Capture the cell that displays the provided text and extract its (x, y) central coordinate. 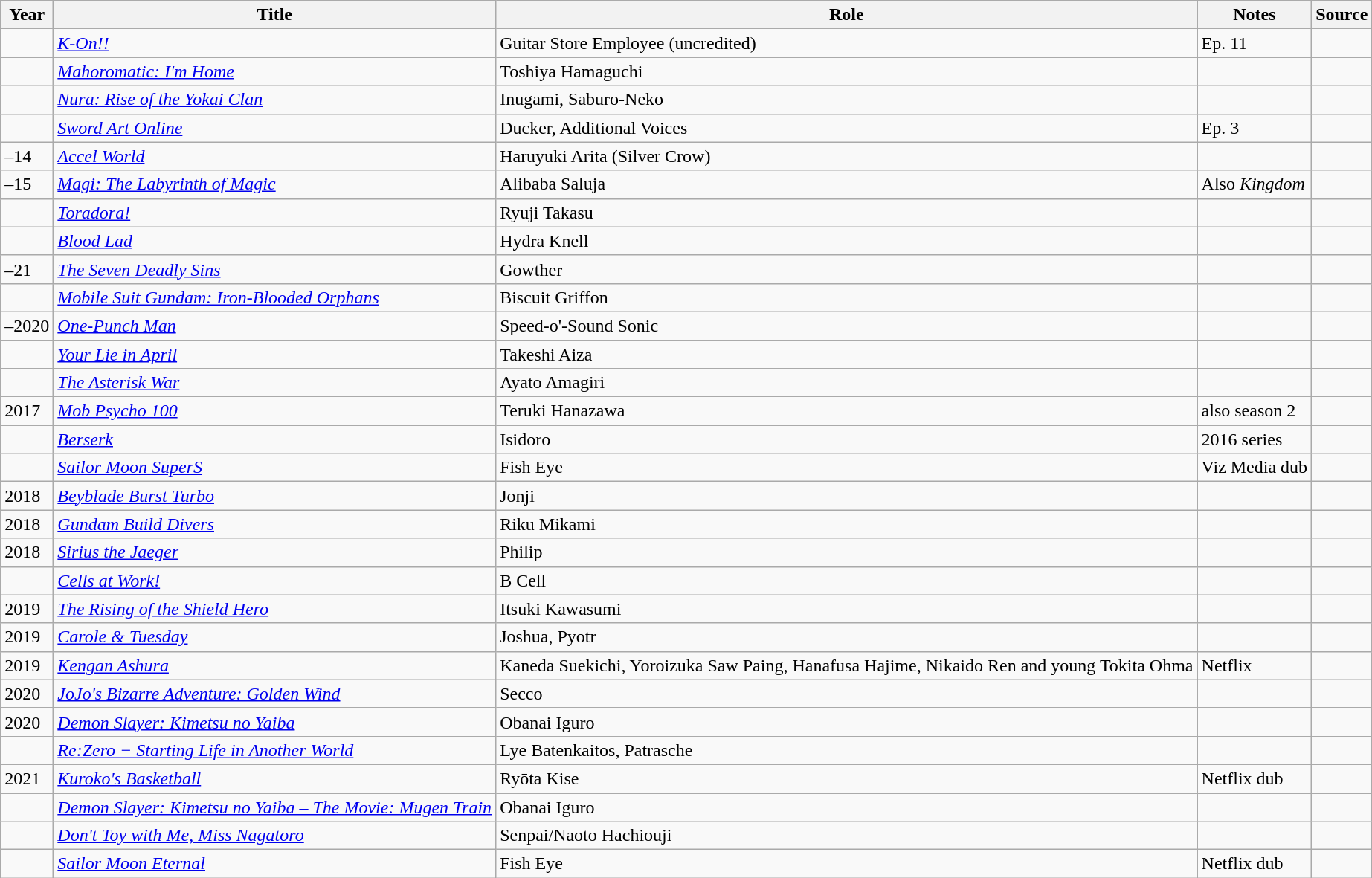
JoJo's Bizarre Adventure: Golden Wind (275, 694)
Isidoro (846, 439)
Sword Art Online (275, 128)
Mahoromatic: I'm Home (275, 71)
Alibaba Saluja (846, 184)
Source (1342, 15)
Sailor Moon Eternal (275, 864)
Takeshi Aiza (846, 355)
Senpai/Naoto Hachiouji (846, 836)
The Rising of the Shield Hero (275, 609)
Jonji (846, 496)
Berserk (275, 439)
–21 (27, 269)
Gundam Build Divers (275, 524)
Viz Media dub (1255, 468)
Ep. 3 (1255, 128)
Joshua, Pyotr (846, 637)
Teruki Hanazawa (846, 411)
Beyblade Burst Turbo (275, 496)
Sailor Moon SuperS (275, 468)
Riku Mikami (846, 524)
Netflix (1255, 665)
Accel World (275, 156)
Carole & Tuesday (275, 637)
Ryuji Takasu (846, 213)
Role (846, 15)
Gowther (846, 269)
–14 (27, 156)
Nura: Rise of the Yokai Clan (275, 100)
Ducker, Additional Voices (846, 128)
2017 (27, 411)
2021 (27, 778)
B Cell (846, 581)
–2020 (27, 326)
Re:Zero − Starting Life in Another World (275, 750)
Don't Toy with Me, Miss Nagatoro (275, 836)
Cells at Work! (275, 581)
Kuroko's Basketball (275, 778)
Also Kingdom (1255, 184)
Secco (846, 694)
Ryōta Kise (846, 778)
–15 (27, 184)
The Asterisk War (275, 383)
Notes (1255, 15)
Mob Psycho 100 (275, 411)
Magi: The Labyrinth of Magic (275, 184)
Demon Slayer: Kimetsu no Yaiba (275, 722)
Kengan Ashura (275, 665)
Kaneda Suekichi, Yoroizuka Saw Paing, Hanafusa Hajime, Nikaido Ren and young Tokita Ohma (846, 665)
Philip (846, 552)
Itsuki Kawasumi (846, 609)
Title (275, 15)
Inugami, Saburo-Neko (846, 100)
2016 series (1255, 439)
Biscuit Griffon (846, 297)
Blood Lad (275, 241)
Toradora! (275, 213)
Year (27, 15)
Mobile Suit Gundam: Iron-Blooded Orphans (275, 297)
Ayato Amagiri (846, 383)
Toshiya Hamaguchi (846, 71)
Haruyuki Arita (Silver Crow) (846, 156)
K-On!! (275, 43)
Sirius the Jaeger (275, 552)
Demon Slayer: Kimetsu no Yaiba – The Movie: Mugen Train (275, 807)
also season 2 (1255, 411)
One-Punch Man (275, 326)
Lye Batenkaitos, Patrasche (846, 750)
Ep. 11 (1255, 43)
Guitar Store Employee (uncredited) (846, 43)
Speed-o'-Sound Sonic (846, 326)
Hydra Knell (846, 241)
The Seven Deadly Sins (275, 269)
Your Lie in April (275, 355)
